Identify which cell holds the provided text, then report its (X, Y) central coordinate. 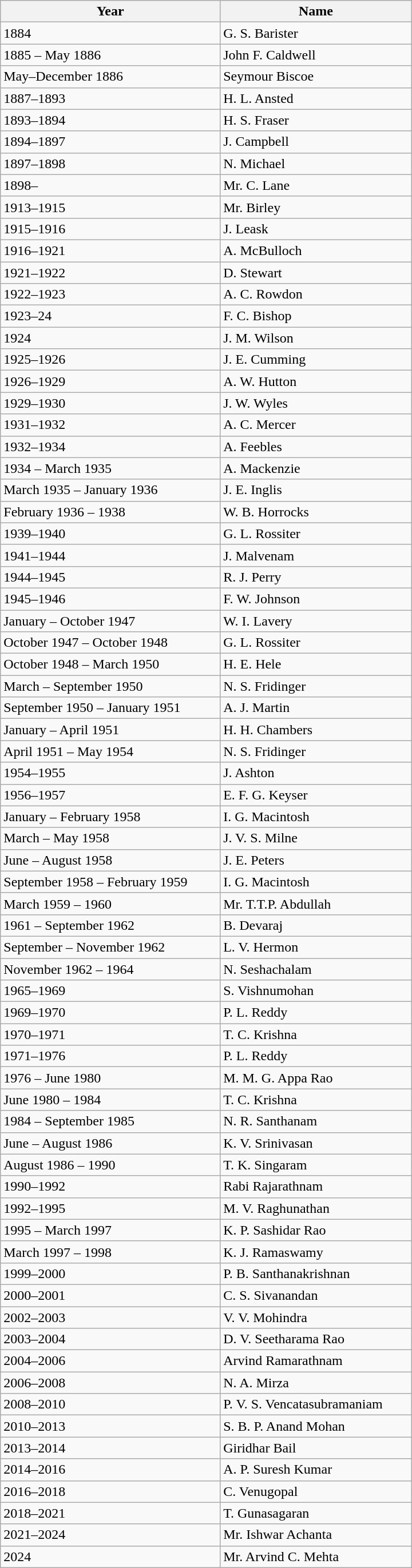
Mr. C. Lane (316, 185)
1924 (110, 338)
2016–2018 (110, 1491)
M. V. Raghunathan (316, 1208)
F. C. Bishop (316, 316)
J. E. Cumming (316, 360)
2013–2014 (110, 1448)
January – February 1958 (110, 817)
1992–1995 (110, 1208)
W. B. Horrocks (316, 512)
1971–1976 (110, 1056)
John F. Caldwell (316, 55)
1913–1915 (110, 207)
A. C. Rowdon (316, 295)
March – September 1950 (110, 686)
1945–1946 (110, 599)
J. E. Inglis (316, 490)
1956–1957 (110, 795)
March 1959 – 1960 (110, 904)
1965–1969 (110, 991)
J. W. Wyles (316, 403)
A. McBulloch (316, 250)
1926–1929 (110, 381)
2010–2013 (110, 1426)
J. Campbell (316, 142)
R. J. Perry (316, 577)
C. S. Sivanandan (316, 1295)
H. E. Hele (316, 664)
H. H. Chambers (316, 730)
K. V. Srinivasan (316, 1143)
1969–1970 (110, 1013)
2024 (110, 1557)
A. Feebles (316, 447)
March 1935 – January 1936 (110, 490)
Seymour Biscoe (316, 77)
Year (110, 11)
January – October 1947 (110, 620)
Giridhar Bail (316, 1448)
September – November 1962 (110, 947)
1893–1894 (110, 120)
September 1958 – February 1959 (110, 882)
W. I. Lavery (316, 620)
J. M. Wilson (316, 338)
2014–2016 (110, 1470)
1897–1898 (110, 164)
Mr. T.T.P. Abdullah (316, 904)
1931–1932 (110, 425)
2002–2003 (110, 1317)
May–December 1886 (110, 77)
V. V. Mohindra (316, 1317)
Mr. Ishwar Achanta (316, 1535)
N. R. Santhanam (316, 1121)
1922–1923 (110, 295)
S. Vishnumohan (316, 991)
March 1997 – 1998 (110, 1252)
January – April 1951 (110, 730)
T. Gunasagaran (316, 1513)
D. V. Seetharama Rao (316, 1339)
J. Ashton (316, 773)
1894–1897 (110, 142)
1984 – September 1985 (110, 1121)
F. W. Johnson (316, 599)
Mr. Arvind C. Mehta (316, 1557)
Arvind Ramarathnam (316, 1361)
1934 – March 1935 (110, 468)
J. V. S. Milne (316, 838)
A. P. Suresh Kumar (316, 1470)
H. S. Fraser (316, 120)
1961 – September 1962 (110, 925)
2004–2006 (110, 1361)
1954–1955 (110, 773)
1915–1916 (110, 229)
K. P. Sashidar Rao (316, 1230)
H. L. Ansted (316, 98)
1941–1944 (110, 555)
April 1951 – May 1954 (110, 751)
October 1948 – March 1950 (110, 664)
1944–1945 (110, 577)
A. W. Hutton (316, 381)
2006–2008 (110, 1383)
K. J. Ramaswamy (316, 1252)
P. V. S. Vencatasubramaniam (316, 1404)
P. B. Santhanakrishnan (316, 1273)
Name (316, 11)
1970–1971 (110, 1034)
1999–2000 (110, 1273)
1939–1940 (110, 534)
N. Seshachalam (316, 969)
2018–2021 (110, 1513)
A. J. Martin (316, 708)
T. K. Singaram (316, 1165)
2000–2001 (110, 1295)
B. Devaraj (316, 925)
March – May 1958 (110, 838)
Mr. Birley (316, 207)
E. F. G. Keyser (316, 795)
Rabi Rajarathnam (316, 1187)
C. Venugopal (316, 1491)
N. A. Mirza (316, 1383)
1932–1934 (110, 447)
September 1950 – January 1951 (110, 708)
1990–1992 (110, 1187)
1885 – May 1886 (110, 55)
A. Mackenzie (316, 468)
1887–1893 (110, 98)
J. E. Peters (316, 860)
1976 – June 1980 (110, 1078)
August 1986 – 1990 (110, 1165)
2021–2024 (110, 1535)
February 1936 – 1938 (110, 512)
2008–2010 (110, 1404)
L. V. Hermon (316, 947)
1916–1921 (110, 250)
1929–1930 (110, 403)
M. M. G. Appa Rao (316, 1078)
J. Leask (316, 229)
November 1962 – 1964 (110, 969)
S. B. P. Anand Mohan (316, 1426)
June – August 1986 (110, 1143)
D. Stewart (316, 273)
June – August 1958 (110, 860)
N. Michael (316, 164)
1995 – March 1997 (110, 1230)
2003–2004 (110, 1339)
J. Malvenam (316, 555)
1925–1926 (110, 360)
October 1947 – October 1948 (110, 643)
G. S. Barister (316, 33)
A. C. Mercer (316, 425)
1884 (110, 33)
June 1980 – 1984 (110, 1100)
1921–1922 (110, 273)
1923–24 (110, 316)
1898– (110, 185)
